Determine the (X, Y) coordinate at the center of the cell enclosing the given text.  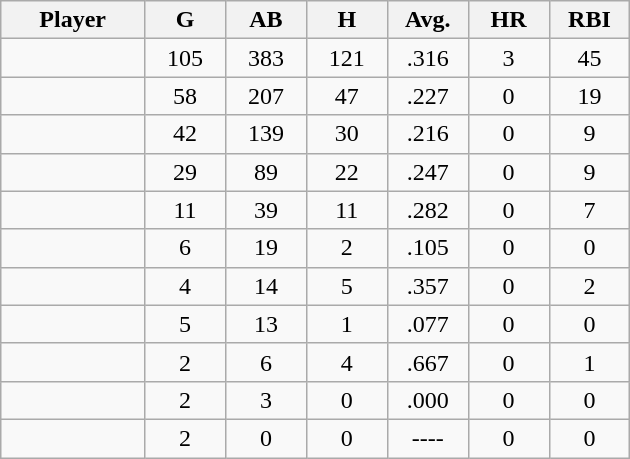
.077 (428, 324)
H (346, 20)
Player (73, 20)
121 (346, 58)
.282 (428, 210)
105 (186, 58)
29 (186, 172)
30 (346, 134)
58 (186, 96)
.316 (428, 58)
.247 (428, 172)
---- (428, 438)
89 (266, 172)
.667 (428, 362)
.105 (428, 248)
HR (508, 20)
45 (590, 58)
42 (186, 134)
AB (266, 20)
39 (266, 210)
Avg. (428, 20)
.000 (428, 400)
14 (266, 286)
139 (266, 134)
207 (266, 96)
22 (346, 172)
.227 (428, 96)
383 (266, 58)
13 (266, 324)
RBI (590, 20)
7 (590, 210)
.216 (428, 134)
.357 (428, 286)
47 (346, 96)
G (186, 20)
